Identify which cell holds the provided text, then report its [X, Y] central coordinate. 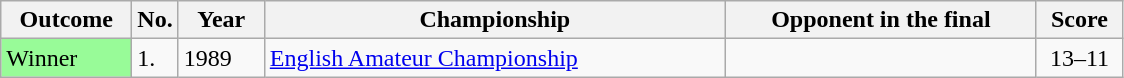
Winner [66, 58]
English Amateur Championship [494, 58]
Opponent in the final [880, 20]
No. [155, 20]
1. [155, 58]
1989 [221, 58]
Championship [494, 20]
Year [221, 20]
13–11 [1079, 58]
Outcome [66, 20]
Score [1079, 20]
